Provide the [X, Y] coordinate of the cell's center where the given text is located.  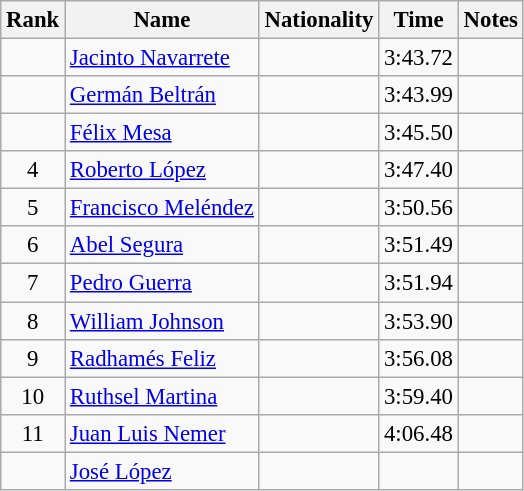
3:56.08 [419, 358]
Rank [33, 20]
6 [33, 245]
3:51.49 [419, 245]
José López [162, 471]
Pedro Guerra [162, 283]
3:43.72 [419, 58]
10 [33, 396]
Félix Mesa [162, 133]
Time [419, 20]
Notes [490, 20]
William Johnson [162, 321]
11 [33, 433]
8 [33, 321]
3:53.90 [419, 321]
3:43.99 [419, 95]
Ruthsel Martina [162, 396]
Nationality [318, 20]
3:51.94 [419, 283]
Roberto López [162, 170]
3:59.40 [419, 396]
Abel Segura [162, 245]
Name [162, 20]
Juan Luis Nemer [162, 433]
4:06.48 [419, 433]
7 [33, 283]
4 [33, 170]
Germán Beltrán [162, 95]
3:45.50 [419, 133]
3:47.40 [419, 170]
Francisco Meléndez [162, 208]
Radhamés Feliz [162, 358]
Jacinto Navarrete [162, 58]
5 [33, 208]
3:50.56 [419, 208]
9 [33, 358]
